Capture the cell that displays the provided text and extract its [x, y] central coordinate. 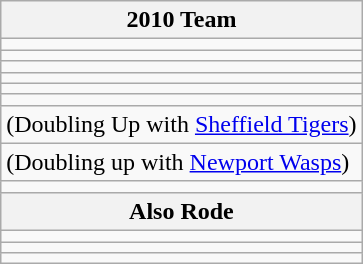
2010 Team [182, 20]
(Doubling Up with Sheffield Tigers) [182, 124]
Also Rode [182, 211]
(Doubling up with Newport Wasps) [182, 162]
